Detect which cell encompasses the target text, then output its (x, y) center coordinate. 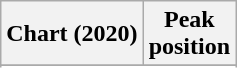
Chart (2020) (72, 34)
Peakposition (189, 34)
